For the text-containing cell, return its midpoint in (X, Y) coordinate format. 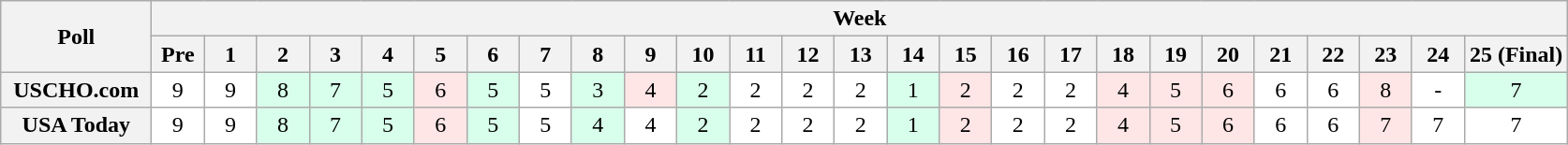
USCHO.com (77, 90)
21 (1280, 54)
25 (Final) (1516, 54)
Poll (77, 36)
18 (1123, 54)
- (1438, 90)
12 (808, 54)
24 (1438, 54)
15 (966, 54)
11 (755, 54)
17 (1071, 54)
16 (1018, 54)
20 (1228, 54)
13 (861, 54)
22 (1333, 54)
Pre (178, 54)
Week (860, 19)
19 (1176, 54)
10 (703, 54)
14 (913, 54)
USA Today (77, 125)
23 (1385, 54)
